Determine the [x, y] coordinate at the center of the cell enclosing the given text.  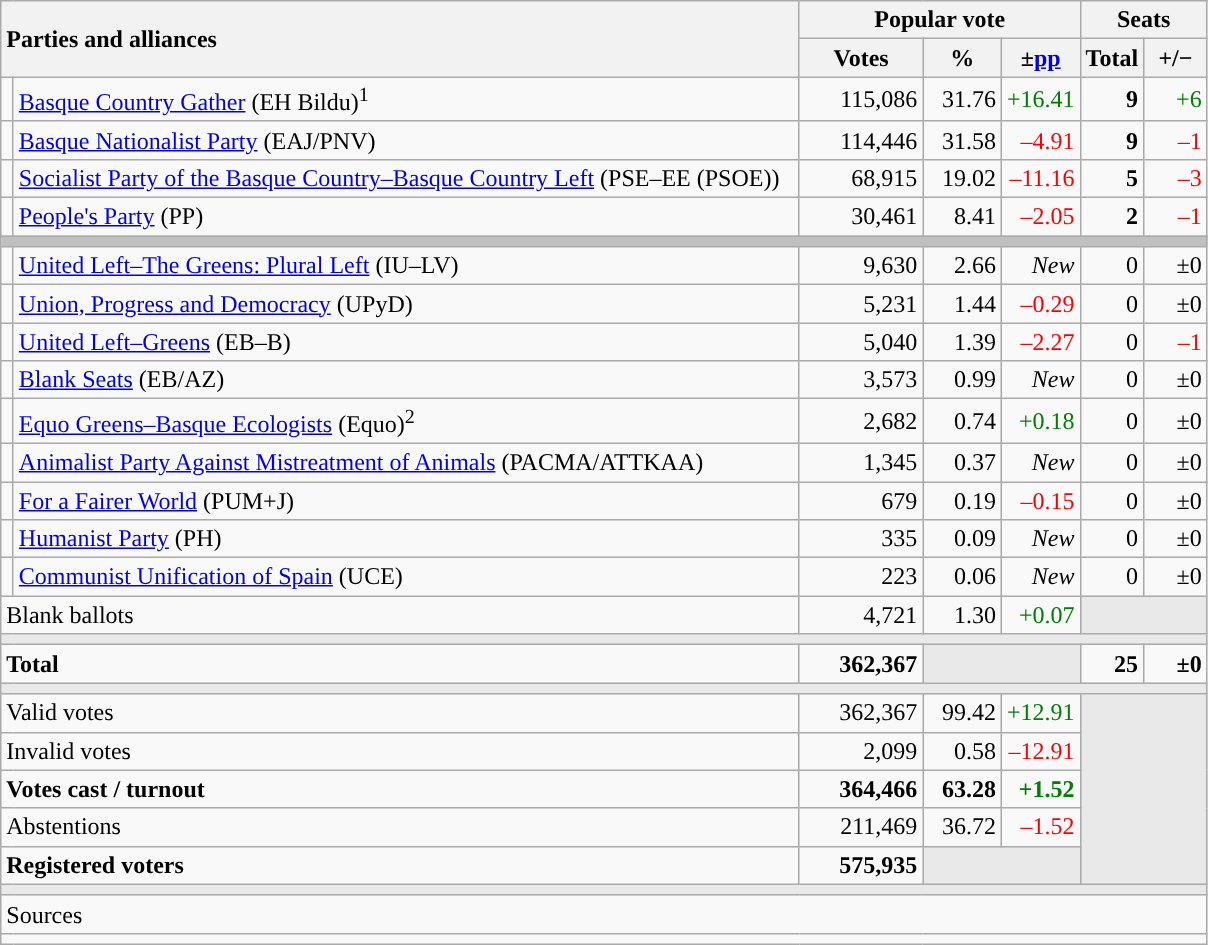
–12.91 [1040, 751]
–4.91 [1040, 140]
9,630 [861, 266]
–0.29 [1040, 304]
364,466 [861, 789]
223 [861, 577]
Humanist Party (PH) [406, 539]
Animalist Party Against Mistreatment of Animals (PACMA/ATTKAA) [406, 462]
Votes cast / turnout [400, 789]
Sources [604, 914]
% [962, 58]
+6 [1176, 100]
2,099 [861, 751]
+1.52 [1040, 789]
575,935 [861, 865]
United Left–The Greens: Plural Left (IU–LV) [406, 266]
–3 [1176, 178]
Abstentions [400, 827]
–0.15 [1040, 501]
114,446 [861, 140]
Votes [861, 58]
–1.52 [1040, 827]
211,469 [861, 827]
1.39 [962, 342]
2 [1112, 217]
Registered voters [400, 865]
Blank Seats (EB/AZ) [406, 380]
±pp [1040, 58]
–11.16 [1040, 178]
5,040 [861, 342]
Popular vote [940, 20]
30,461 [861, 217]
679 [861, 501]
+16.41 [1040, 100]
Blank ballots [400, 615]
+/− [1176, 58]
0.74 [962, 422]
Valid votes [400, 713]
8.41 [962, 217]
Invalid votes [400, 751]
115,086 [861, 100]
0.19 [962, 501]
99.42 [962, 713]
0.09 [962, 539]
Seats [1144, 20]
25 [1112, 664]
335 [861, 539]
Communist Unification of Spain (UCE) [406, 577]
Basque Nationalist Party (EAJ/PNV) [406, 140]
+12.91 [1040, 713]
–2.05 [1040, 217]
United Left–Greens (EB–B) [406, 342]
36.72 [962, 827]
Socialist Party of the Basque Country–Basque Country Left (PSE–EE (PSOE)) [406, 178]
Parties and alliances [400, 39]
0.06 [962, 577]
–2.27 [1040, 342]
Basque Country Gather (EH Bildu)1 [406, 100]
3,573 [861, 380]
31.76 [962, 100]
63.28 [962, 789]
4,721 [861, 615]
For a Fairer World (PUM+J) [406, 501]
Equo Greens–Basque Ecologists (Equo)2 [406, 422]
5 [1112, 178]
0.58 [962, 751]
2.66 [962, 266]
People's Party (PP) [406, 217]
68,915 [861, 178]
0.37 [962, 462]
5,231 [861, 304]
2,682 [861, 422]
19.02 [962, 178]
1.44 [962, 304]
+0.07 [1040, 615]
1,345 [861, 462]
Union, Progress and Democracy (UPyD) [406, 304]
1.30 [962, 615]
0.99 [962, 380]
31.58 [962, 140]
+0.18 [1040, 422]
